Pinpoint the cell where the given text exists, returning its (x, y) midpoint coordinate. 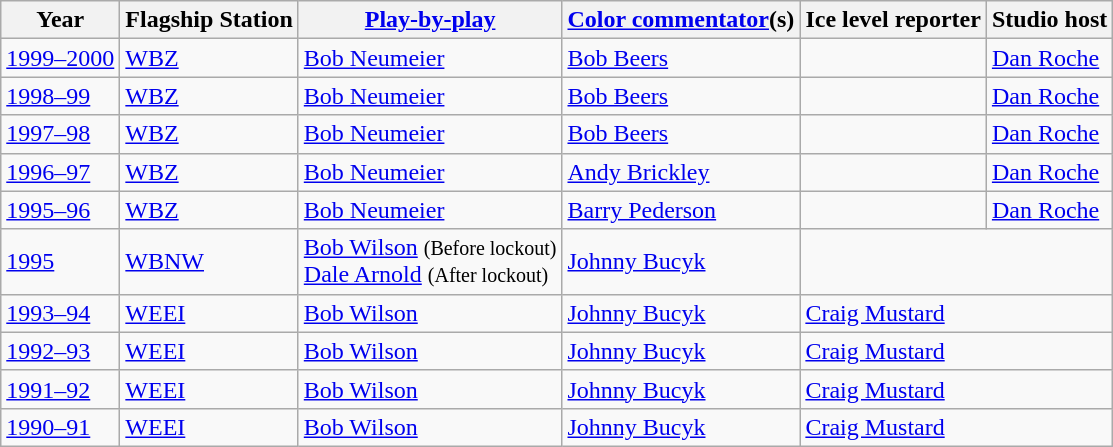
1995–96 (60, 210)
1995 (60, 262)
1997–98 (60, 134)
1991–92 (60, 389)
1998–99 (60, 96)
1999–2000 (60, 58)
Studio host (1049, 20)
Barry Pederson (681, 210)
1996–97 (60, 172)
1993–94 (60, 313)
Color commentator(s) (681, 20)
WBNW (209, 262)
1992–93 (60, 351)
1990–91 (60, 427)
Ice level reporter (894, 20)
Bob Wilson (Before lockout)Dale Arnold (After lockout) (430, 262)
Play-by-play (430, 20)
Year (60, 20)
Flagship Station (209, 20)
Andy Brickley (681, 172)
